Determine the [x, y] coordinate at the center of the cell enclosing the given text.  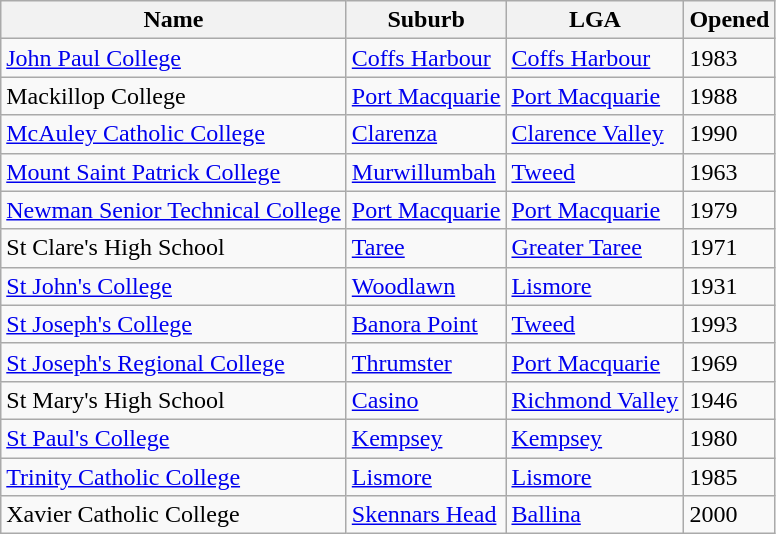
Ballina [595, 515]
Xavier Catholic College [174, 515]
Clarenza [426, 134]
Mount Saint Patrick College [174, 172]
St Joseph's College [174, 324]
St Mary's High School [174, 400]
St John's College [174, 286]
1980 [730, 438]
2000 [730, 515]
1990 [730, 134]
Skennars Head [426, 515]
1993 [730, 324]
1971 [730, 248]
1979 [730, 210]
Opened [730, 20]
Suburb [426, 20]
LGA [595, 20]
St Paul's College [174, 438]
1983 [730, 58]
Woodlawn [426, 286]
Taree [426, 248]
1946 [730, 400]
1931 [730, 286]
Mackillop College [174, 96]
Richmond Valley [595, 400]
Newman Senior Technical College [174, 210]
Banora Point [426, 324]
Casino [426, 400]
1985 [730, 477]
St Clare's High School [174, 248]
St Joseph's Regional College [174, 362]
1963 [730, 172]
1969 [730, 362]
Thrumster [426, 362]
Name [174, 20]
McAuley Catholic College [174, 134]
Trinity Catholic College [174, 477]
Greater Taree [595, 248]
John Paul College [174, 58]
1988 [730, 96]
Murwillumbah [426, 172]
Clarence Valley [595, 134]
